Capture the cell that displays the provided text and extract its (X, Y) central coordinate. 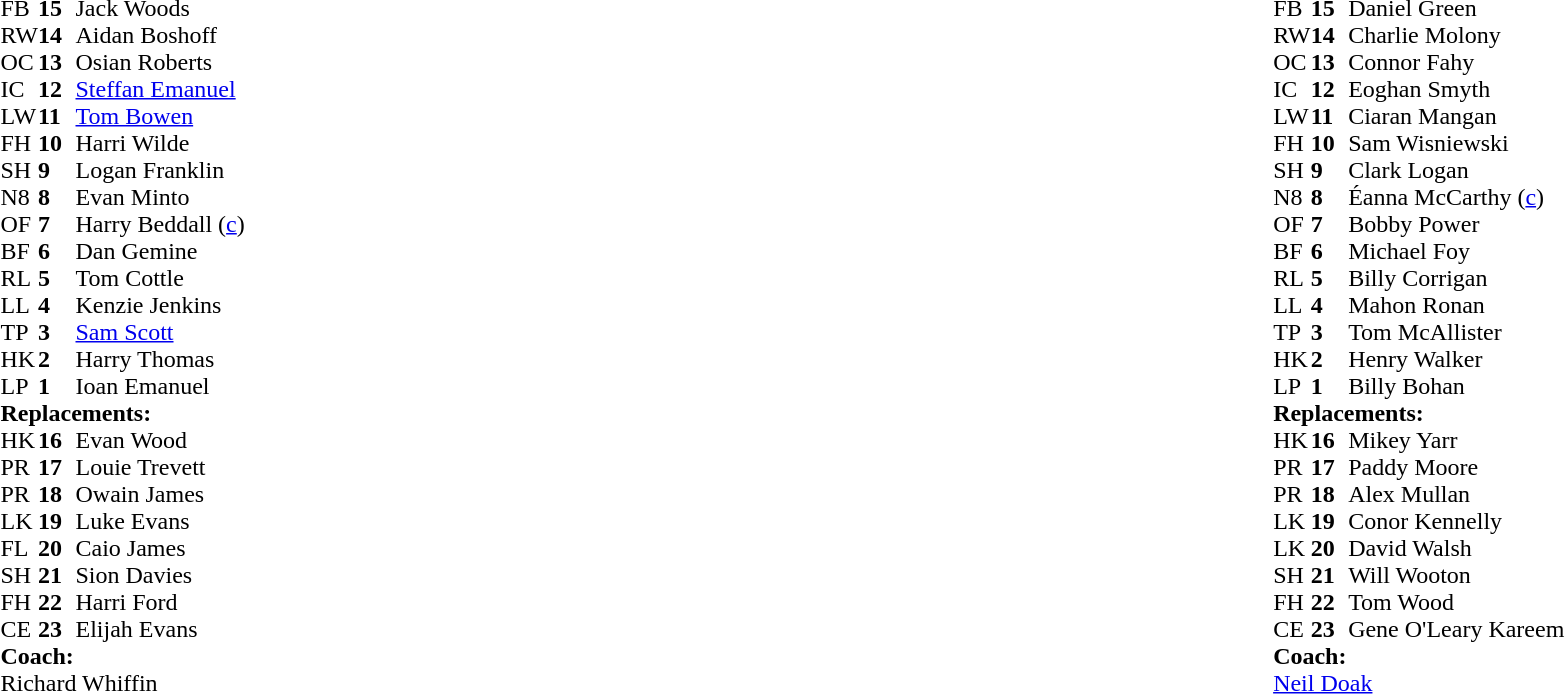
Michael Foy (1456, 252)
Evan Minto (160, 198)
Henry Walker (1456, 360)
Ciaran Mangan (1456, 116)
Mikey Yarr (1456, 440)
Harry Beddall (c) (160, 224)
Will Wooton (1456, 576)
Eoghan Smyth (1456, 90)
Harry Thomas (160, 360)
Sion Davies (160, 576)
David Walsh (1456, 548)
Louie Trevett (160, 468)
Steffan Emanuel (160, 90)
Logan Franklin (160, 170)
Billy Corrigan (1456, 278)
Connor Fahy (1456, 62)
Owain James (160, 494)
Sam Scott (160, 332)
Éanna McCarthy (c) (1456, 198)
Osian Roberts (160, 62)
Dan Gemine (160, 252)
Conor Kennelly (1456, 522)
Paddy Moore (1456, 468)
Clark Logan (1456, 170)
Tom McAllister (1456, 332)
Harri Ford (160, 602)
Tom Wood (1456, 602)
Evan Wood (160, 440)
Aidan Boshoff (160, 36)
Charlie Molony (1456, 36)
Mahon Ronan (1456, 306)
Sam Wisniewski (1456, 144)
Bobby Power (1456, 224)
Caio James (160, 548)
Billy Bohan (1456, 386)
Harri Wilde (160, 144)
Gene O'Leary Kareem (1456, 630)
FL (19, 548)
Tom Bowen (160, 116)
Elijah Evans (160, 630)
Alex Mullan (1456, 494)
Ioan Emanuel (160, 386)
Tom Cottle (160, 278)
Kenzie Jenkins (160, 306)
Luke Evans (160, 522)
